Return [x, y] of the center of cell containing provided text 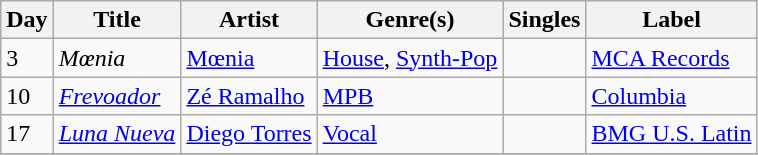
Columbia [672, 96]
BMG U.S. Latin [672, 134]
Genre(s) [410, 20]
MCA Records [672, 58]
10 [27, 96]
Singles [544, 20]
Luna Nueva [117, 134]
Zé Ramalho [249, 96]
Diego Torres [249, 134]
House, Synth-Pop [410, 58]
Title [117, 20]
MPB [410, 96]
3 [27, 58]
Artist [249, 20]
Label [672, 20]
Day [27, 20]
Vocal [410, 134]
17 [27, 134]
Frevoador [117, 96]
